Pinpoint the cell where the given text exists, returning its (X, Y) midpoint coordinate. 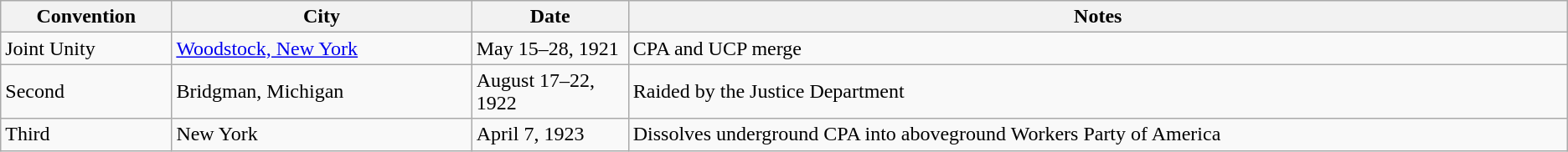
Date (549, 17)
Bridgman, Michigan (322, 92)
August 17–22, 1922 (549, 92)
April 7, 1923 (549, 134)
Raided by the Justice Department (1097, 92)
May 15–28, 1921 (549, 48)
Convention (86, 17)
City (322, 17)
Joint Unity (86, 48)
Woodstock, New York (322, 48)
Dissolves underground CPA into aboveground Workers Party of America (1097, 134)
Third (86, 134)
CPA and UCP merge (1097, 48)
Second (86, 92)
New York (322, 134)
Notes (1097, 17)
